Determine the [X, Y] coordinate at the center of the cell enclosing the given text.  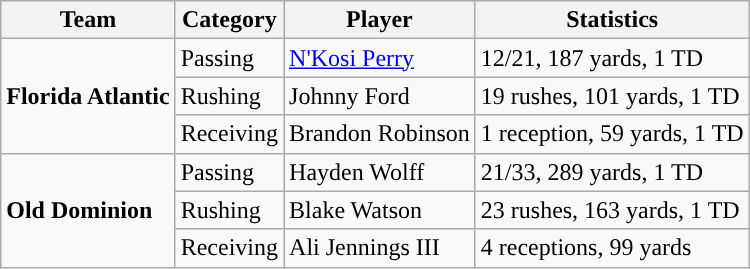
Brandon Robinson [380, 134]
Team [88, 20]
Florida Atlantic [88, 96]
Statistics [612, 20]
Category [229, 20]
12/21, 187 yards, 1 TD [612, 58]
Player [380, 20]
23 rushes, 163 yards, 1 TD [612, 210]
N'Kosi Perry [380, 58]
21/33, 289 yards, 1 TD [612, 172]
Johnny Ford [380, 96]
Hayden Wolff [380, 172]
Ali Jennings III [380, 248]
4 receptions, 99 yards [612, 248]
19 rushes, 101 yards, 1 TD [612, 96]
Old Dominion [88, 210]
Blake Watson [380, 210]
1 reception, 59 yards, 1 TD [612, 134]
